Output the [X, Y] coordinate of the center of the cell containing the given text.  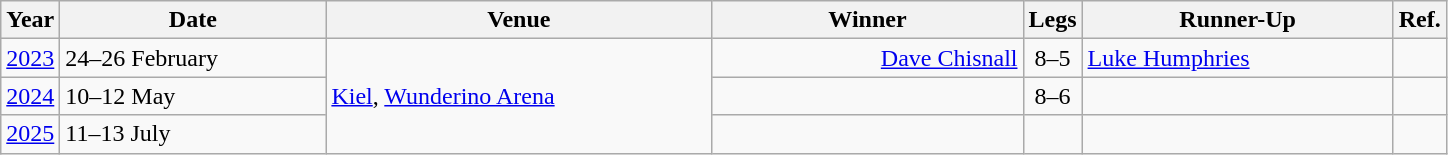
8–5 [1052, 58]
Ref. [1420, 20]
24–26 February [193, 58]
10–12 May [193, 96]
Runner-Up [1238, 20]
11–13 July [193, 134]
2023 [30, 58]
Luke Humphries [1238, 58]
Year [30, 20]
2025 [30, 134]
Venue [519, 20]
8–6 [1052, 96]
Kiel, Wunderino Arena [519, 96]
2024 [30, 96]
Legs [1052, 20]
Dave Chisnall [868, 58]
Winner [868, 20]
Date [193, 20]
